Return [x, y] of the center of cell containing provided text 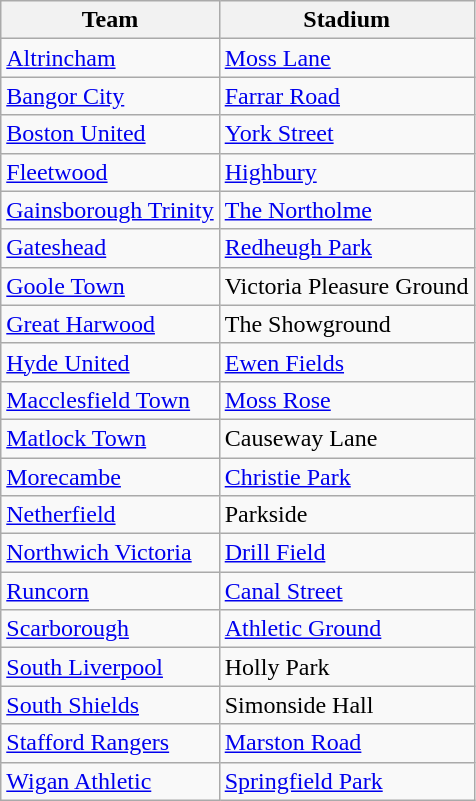
Moss Lane [346, 58]
The Showground [346, 324]
Ewen Fields [346, 362]
Moss Rose [346, 400]
South Liverpool [110, 667]
The Northolme [346, 210]
Farrar Road [346, 96]
Athletic Ground [346, 629]
Morecambe [110, 477]
Redheugh Park [346, 248]
Holly Park [346, 667]
Parkside [346, 515]
Macclesfield Town [110, 400]
Altrincham [110, 58]
Victoria Pleasure Ground [346, 286]
Goole Town [110, 286]
Team [110, 20]
Stadium [346, 20]
South Shields [110, 705]
Hyde United [110, 362]
Gateshead [110, 248]
Fleetwood [110, 172]
Bangor City [110, 96]
Great Harwood [110, 324]
Northwich Victoria [110, 553]
Highbury [346, 172]
Wigan Athletic [110, 781]
Matlock Town [110, 438]
Springfield Park [346, 781]
Marston Road [346, 743]
Simonside Hall [346, 705]
Causeway Lane [346, 438]
Stafford Rangers [110, 743]
Netherfield [110, 515]
Scarborough [110, 629]
Christie Park [346, 477]
Drill Field [346, 553]
Canal Street [346, 591]
York Street [346, 134]
Gainsborough Trinity [110, 210]
Boston United [110, 134]
Runcorn [110, 591]
